Provide the [x, y] coordinate of the cell's center where the given text is located.  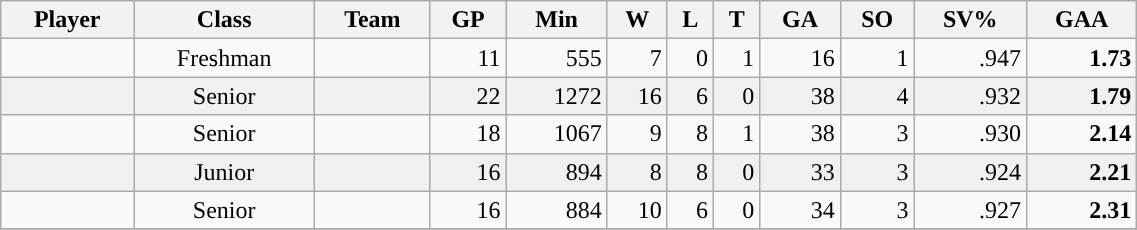
GA [800, 20]
Junior [224, 172]
.947 [970, 58]
1.73 [1082, 58]
10 [637, 210]
T [736, 20]
2.31 [1082, 210]
4 [877, 96]
W [637, 20]
7 [637, 58]
18 [468, 134]
2.14 [1082, 134]
Freshman [224, 58]
33 [800, 172]
.932 [970, 96]
555 [556, 58]
1067 [556, 134]
9 [637, 134]
SO [877, 20]
.924 [970, 172]
Team [373, 20]
894 [556, 172]
.927 [970, 210]
11 [468, 58]
884 [556, 210]
Min [556, 20]
L [690, 20]
1.79 [1082, 96]
Class [224, 20]
.930 [970, 134]
SV% [970, 20]
22 [468, 96]
1272 [556, 96]
Player [68, 20]
GP [468, 20]
GAA [1082, 20]
34 [800, 210]
2.21 [1082, 172]
